Return the (x, y) coordinate for the center point of the cell that contains the specified text.  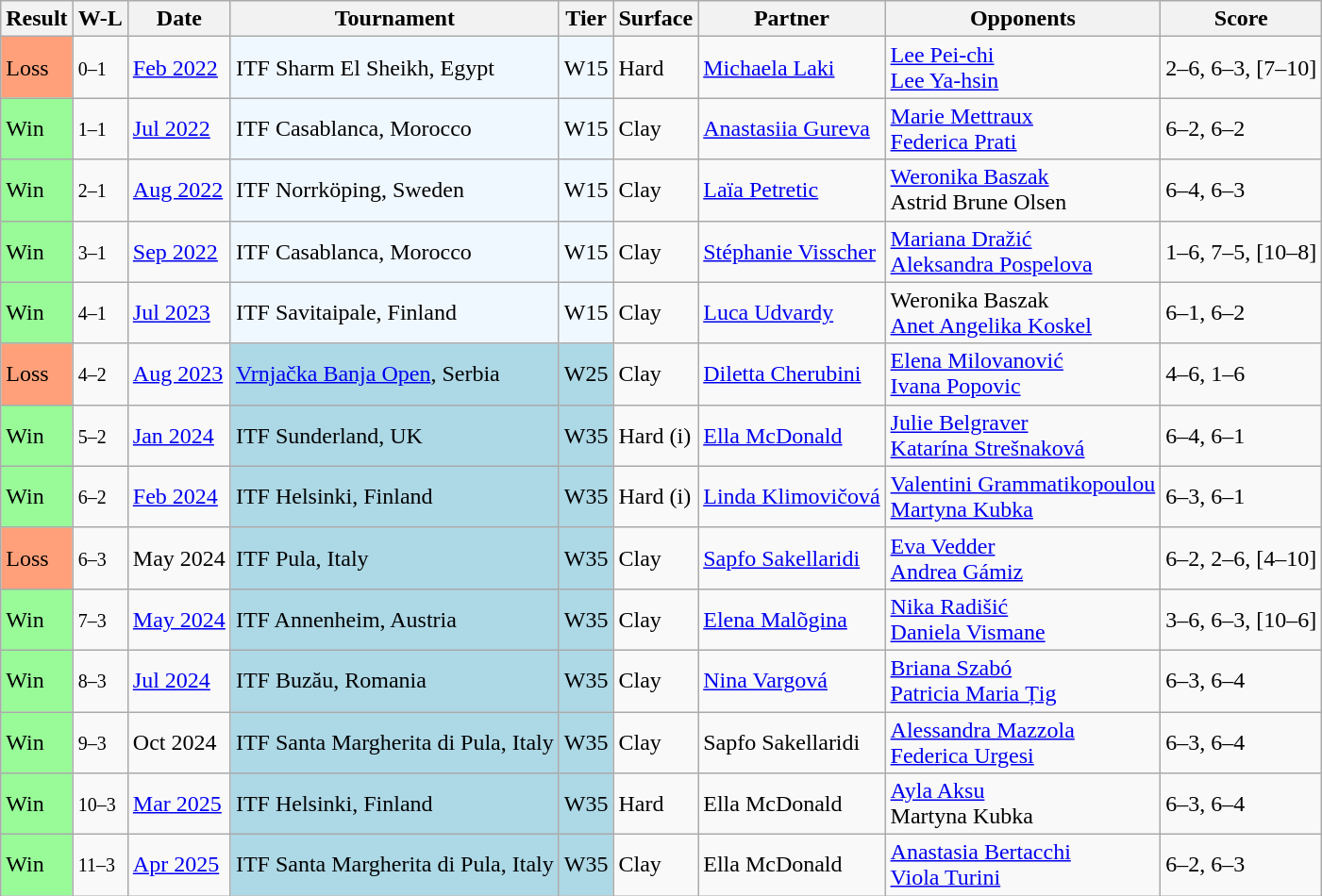
1–6, 7–5, [10–8] (1242, 251)
Surface (656, 19)
Jul 2023 (179, 313)
Apr 2025 (179, 866)
ITF Sunderland, UK (394, 436)
ITF Norrköping, Sweden (394, 191)
6–2 (100, 496)
Diletta Cherubini (792, 373)
6–4, 6–3 (1242, 191)
6–2, 2–6, [4–10] (1242, 558)
Jul 2024 (179, 681)
4–1 (100, 313)
3–1 (100, 251)
9–3 (100, 741)
Opponents (1023, 19)
Anastasiia Gureva (792, 128)
Aug 2022 (179, 191)
ITF Sharm El Sheikh, Egypt (394, 68)
W-L (100, 19)
Michaela Laki (792, 68)
Vrnjačka Banja Open, Serbia (394, 373)
Date (179, 19)
Lee Pei-chi Lee Ya-hsin (1023, 68)
4–6, 1–6 (1242, 373)
Marie Mettraux Federica Prati (1023, 128)
Linda Klimovičová (792, 496)
Tier (586, 19)
Eva Vedder Andrea Gámiz (1023, 558)
Julie Belgraver Katarína Strešnaková (1023, 436)
ITF Pula, Italy (394, 558)
5–2 (100, 436)
3–6, 6–3, [10–6] (1242, 619)
6–4, 6–1 (1242, 436)
Laïa Petretic (792, 191)
Feb 2022 (179, 68)
Weronika Baszak Anet Angelika Koskel (1023, 313)
6–1, 6–2 (1242, 313)
W25 (586, 373)
Sep 2022 (179, 251)
6–3 (100, 558)
Briana Szabó Patricia Maria Țig (1023, 681)
ITF Buzău, Romania (394, 681)
6–3, 6–1 (1242, 496)
11–3 (100, 866)
Anastasia Bertacchi Viola Turini (1023, 866)
Weronika Baszak Astrid Brune Olsen (1023, 191)
Elena Malõgina (792, 619)
Result (37, 19)
Luca Udvardy (792, 313)
Tournament (394, 19)
10–3 (100, 804)
Score (1242, 19)
Mariana Dražić Aleksandra Pospelova (1023, 251)
0–1 (100, 68)
8–3 (100, 681)
2–1 (100, 191)
Nika Radišić Daniela Vismane (1023, 619)
ITF Annenheim, Austria (394, 619)
Alessandra Mazzola Federica Urgesi (1023, 741)
Jan 2024 (179, 436)
Ayla Aksu Martyna Kubka (1023, 804)
Nina Vargová (792, 681)
Partner (792, 19)
6–2, 6–3 (1242, 866)
1–1 (100, 128)
Oct 2024 (179, 741)
Feb 2024 (179, 496)
2–6, 6–3, [7–10] (1242, 68)
ITF Savitaipale, Finland (394, 313)
Mar 2025 (179, 804)
Valentini Grammatikopoulou Martyna Kubka (1023, 496)
7–3 (100, 619)
Aug 2023 (179, 373)
4–2 (100, 373)
Elena Milovanović Ivana Popovic (1023, 373)
Stéphanie Visscher (792, 251)
Jul 2022 (179, 128)
6–2, 6–2 (1242, 128)
